Detect which cell encompasses the target text, then output its (x, y) center coordinate. 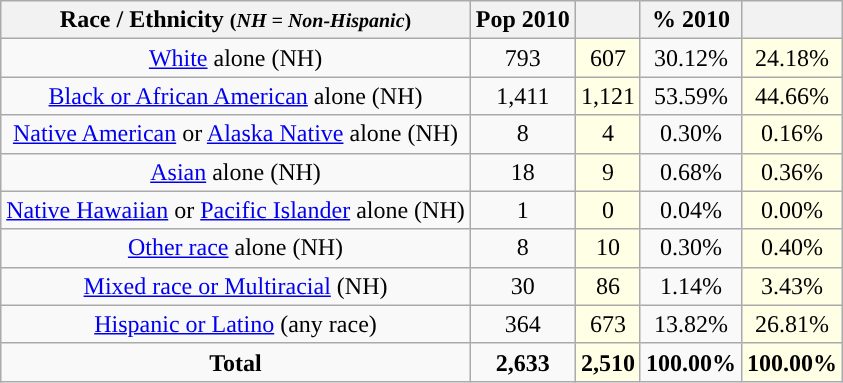
Black or African American alone (NH) (236, 96)
24.18% (792, 58)
Total (236, 362)
793 (522, 58)
13.82% (690, 324)
1,121 (608, 96)
0 (608, 210)
30.12% (690, 58)
0.16% (792, 134)
9 (608, 172)
Race / Ethnicity (NH = Non-Hispanic) (236, 20)
White alone (NH) (236, 58)
10 (608, 248)
4 (608, 134)
1 (522, 210)
0.68% (690, 172)
86 (608, 286)
Native Hawaiian or Pacific Islander alone (NH) (236, 210)
Other race alone (NH) (236, 248)
0.04% (690, 210)
30 (522, 286)
607 (608, 58)
0.40% (792, 248)
26.81% (792, 324)
Mixed race or Multiracial (NH) (236, 286)
1,411 (522, 96)
53.59% (690, 96)
673 (608, 324)
3.43% (792, 286)
18 (522, 172)
Asian alone (NH) (236, 172)
Native American or Alaska Native alone (NH) (236, 134)
364 (522, 324)
0.00% (792, 210)
2,510 (608, 362)
44.66% (792, 96)
0.36% (792, 172)
1.14% (690, 286)
% 2010 (690, 20)
Hispanic or Latino (any race) (236, 324)
2,633 (522, 362)
Pop 2010 (522, 20)
